Find where the given text appears and provide that cell's center as [x, y] coordinate. 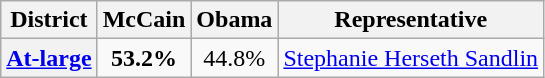
Obama [234, 20]
Stephanie Herseth Sandlin [411, 58]
McCain [144, 20]
53.2% [144, 58]
At-large [49, 58]
District [49, 20]
Representative [411, 20]
44.8% [234, 58]
